Provide the (x, y) coordinate of the cell's center where the given text is located.  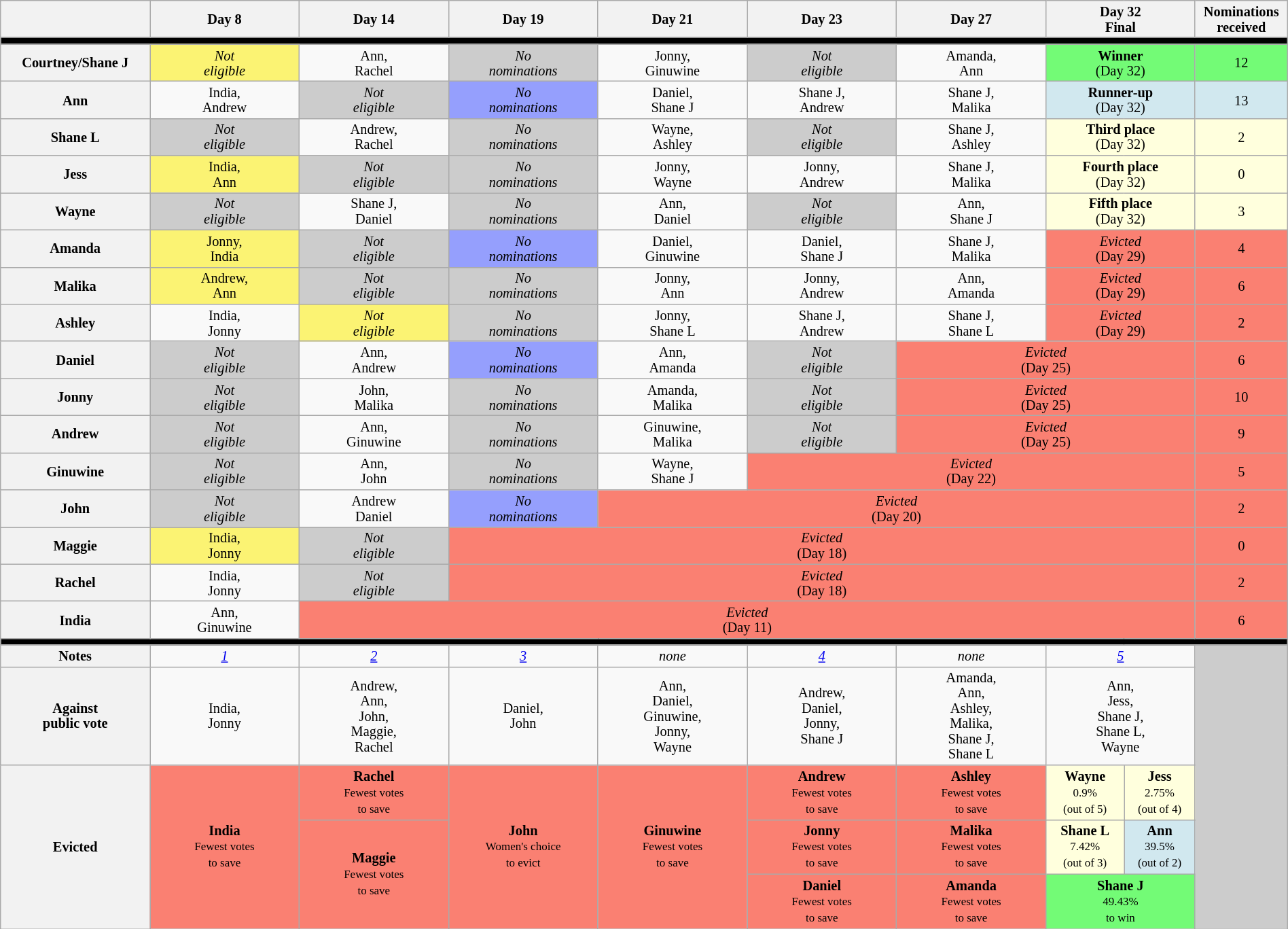
Andrew (75, 434)
Courtney/Shane J (75, 63)
India (75, 620)
Shane J,Shane L (971, 322)
Ginuwine,Malika (673, 434)
Jonny,Wayne (673, 174)
Ann,Andrew (374, 360)
Daniel,John (523, 716)
Amanda (75, 249)
Evicted (75, 847)
John (75, 508)
Andrew,Ann (225, 285)
Ann,Daniel,Ginuwine,Jonny,Wayne (673, 716)
Nominationsreceived (1241, 19)
Maggie (75, 545)
Wayne,Ashley (673, 137)
Jess (75, 174)
Day 32Final (1120, 19)
Shane J49.43%to win (1120, 901)
Ann,Jess,Shane J,Shane L,Wayne (1120, 716)
Ann,John (374, 472)
Malika (75, 285)
Runner-up(Day 32) (1120, 99)
Ginuwine (75, 472)
Daniel,Ginuwine (673, 249)
MalikaFewest votesto save (971, 847)
Jonny,India (225, 249)
Day 19 (523, 19)
Fifth place(Day 32) (1120, 211)
Andrew,Ann,John,Maggie,Rachel (374, 716)
India,Ann (225, 174)
Jess2.75%(out of 4) (1160, 792)
Ann39.5%(out of 2) (1160, 847)
JohnWomen's choiceto evict (523, 847)
13 (1241, 99)
9 (1241, 434)
Ann,Shane J (971, 211)
JonnyFewest votesto save (822, 847)
AshleyFewest votesto save (971, 792)
GinuwineFewest votesto save (673, 847)
Wayne, Shane J (673, 472)
India,Andrew (225, 99)
1 (225, 656)
Wayne0.9%(out of 5) (1084, 792)
Ashley (75, 322)
Andrew,Daniel,Jonny,Shane J (822, 716)
10 (1241, 397)
IndiaFewest votesto save (225, 847)
AmandaFewest votesto save (971, 901)
Jonny (75, 397)
Ann (75, 99)
Amanda,Malika (673, 397)
Daniel (75, 360)
Andrew,Rachel (374, 137)
Againstpublic vote (75, 716)
RachelFewest votesto save (374, 792)
Jonny,Ginuwine (673, 63)
Amanda,Ann (971, 63)
AndrewFewest votesto save (822, 792)
Notes (75, 656)
Evicted(Day 22) (971, 472)
Rachel (75, 583)
Amanda,Ann,Ashley,Malika,Shane J,Shane L (971, 716)
Evicted(Day 11) (747, 620)
John,Malika (374, 397)
Shane L7.42%(out of 3) (1084, 847)
Day 14 (374, 19)
Evicted(Day 20) (897, 508)
Shane L (75, 137)
Ann,Daniel (673, 211)
MaggieFewest votesto save (374, 874)
Ann,Rachel (374, 63)
Shane J,Ashley (971, 137)
Day 21 (673, 19)
12 (1241, 63)
Day 23 (822, 19)
Winner(Day 32) (1120, 63)
Wayne (75, 211)
DanielFewest votesto save (822, 901)
Jonny,Shane L (673, 322)
Shane J,Daniel (374, 211)
Day 27 (971, 19)
AndrewDaniel (374, 508)
Third place(Day 32) (1120, 137)
Day 8 (225, 19)
Fourth place(Day 32) (1120, 174)
Jonny,Ann (673, 285)
